Pinpoint the cell where the given text exists, returning its (x, y) midpoint coordinate. 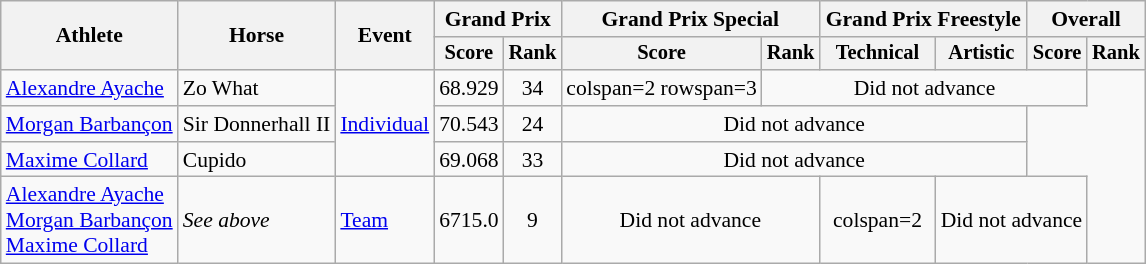
68.929 (468, 88)
colspan=2 (877, 220)
Morgan Barbançon (90, 124)
Alexandre Ayache (90, 88)
Maxime Collard (90, 160)
33 (533, 160)
Grand Prix Special (690, 19)
Cupido (257, 160)
Team (384, 220)
24 (533, 124)
Event (384, 36)
Horse (257, 36)
Alexandre AyacheMorgan BarbançonMaxime Collard (90, 220)
Grand Prix (498, 19)
Grand Prix Freestyle (923, 19)
Individual (384, 124)
6715.0 (468, 220)
34 (533, 88)
70.543 (468, 124)
See above (257, 220)
Zo What (257, 88)
Overall (1086, 19)
Technical (877, 54)
colspan=2 rowspan=3 (662, 88)
Sir Donnerhall II (257, 124)
69.068 (468, 160)
Athlete (90, 36)
Artistic (982, 54)
9 (533, 220)
